Return the [X, Y] coordinate for the center point of the cell that contains the specified text.  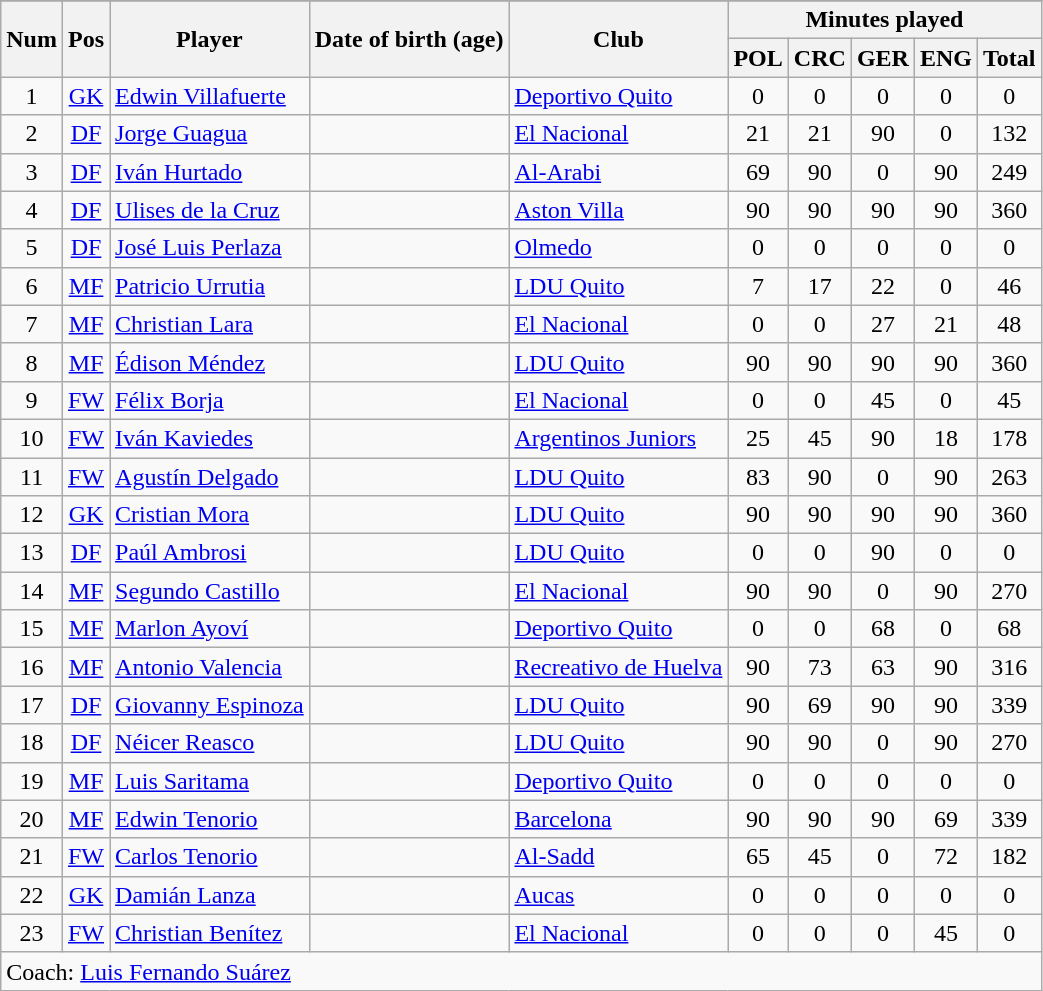
14 [32, 591]
72 [946, 857]
13 [32, 553]
15 [32, 629]
Marlon Ayoví [210, 629]
Agustín Delgado [210, 477]
Al-Sadd [618, 857]
19 [32, 781]
8 [32, 362]
65 [758, 857]
9 [32, 400]
Luis Saritama [210, 781]
48 [1010, 324]
83 [758, 477]
Iván Kaviedes [210, 438]
Antonio Valencia [210, 667]
23 [32, 933]
Christian Benítez [210, 933]
1 [32, 96]
Damián Lanza [210, 895]
Aucas [618, 895]
46 [1010, 286]
Cristian Mora [210, 515]
Édison Méndez [210, 362]
Edwin Villafuerte [210, 96]
Num [32, 39]
Giovanny Espinoza [210, 705]
Christian Lara [210, 324]
Patricio Urrutia [210, 286]
Iván Hurtado [210, 172]
ENG [946, 58]
POL [758, 58]
263 [1010, 477]
CRC [820, 58]
5 [32, 248]
Coach: Luis Fernando Suárez [521, 971]
3 [32, 172]
Recreativo de Huelva [618, 667]
Olmedo [618, 248]
Argentinos Juniors [618, 438]
20 [32, 819]
132 [1010, 134]
Minutes played [884, 20]
11 [32, 477]
Carlos Tenorio [210, 857]
Total [1010, 58]
73 [820, 667]
José Luis Perlaza [210, 248]
Jorge Guagua [210, 134]
Néicer Reasco [210, 743]
63 [882, 667]
Player [210, 39]
Edwin Tenorio [210, 819]
GER [882, 58]
12 [32, 515]
Segundo Castillo [210, 591]
Aston Villa [618, 210]
6 [32, 286]
16 [32, 667]
Club [618, 39]
Félix Borja [210, 400]
Ulises de la Cruz [210, 210]
2 [32, 134]
249 [1010, 172]
Date of birth (age) [409, 39]
182 [1010, 857]
25 [758, 438]
10 [32, 438]
Pos [86, 39]
316 [1010, 667]
Paúl Ambrosi [210, 553]
Barcelona [618, 819]
4 [32, 210]
178 [1010, 438]
27 [882, 324]
Al-Arabi [618, 172]
